Provide the [X, Y] coordinate of the cell's center where the given text is located.  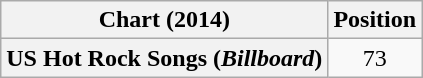
Position [375, 20]
Chart (2014) [164, 20]
US Hot Rock Songs (Billboard) [164, 58]
73 [375, 58]
